Search for the cell housing the specified text and yield its (X, Y) center coordinate. 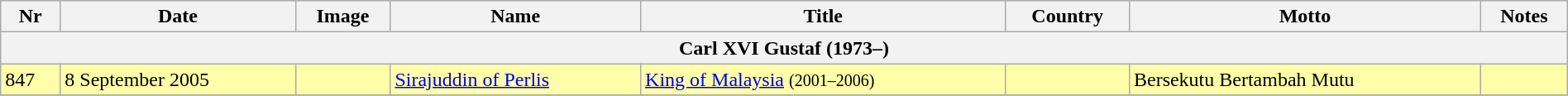
Notes (1523, 17)
Motto (1305, 17)
Date (178, 17)
8 September 2005 (178, 79)
Carl XVI Gustaf (1973–) (784, 48)
Title (824, 17)
Country (1068, 17)
847 (31, 79)
Image (342, 17)
Name (516, 17)
King of Malaysia (2001–2006) (824, 79)
Nr (31, 17)
Bersekutu Bertambah Mutu (1305, 79)
Sirajuddin of Perlis (516, 79)
